Extract the (x, y) coordinate from the center of the cell holding the provided text.  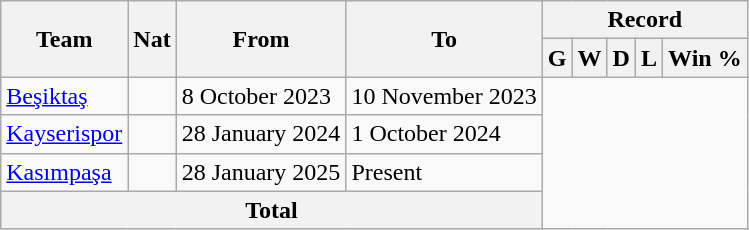
Record (644, 20)
From (261, 39)
G (557, 58)
1 October 2024 (444, 134)
8 October 2023 (261, 96)
To (444, 39)
Total (272, 210)
D (621, 58)
28 January 2024 (261, 134)
Win % (706, 58)
28 January 2025 (261, 172)
Nat (152, 39)
Kasımpaşa (64, 172)
10 November 2023 (444, 96)
Present (444, 172)
L (648, 58)
Beşiktaş (64, 96)
W (590, 58)
Kayserispor (64, 134)
Team (64, 39)
